Identify which cell holds the provided text, then report its [X, Y] central coordinate. 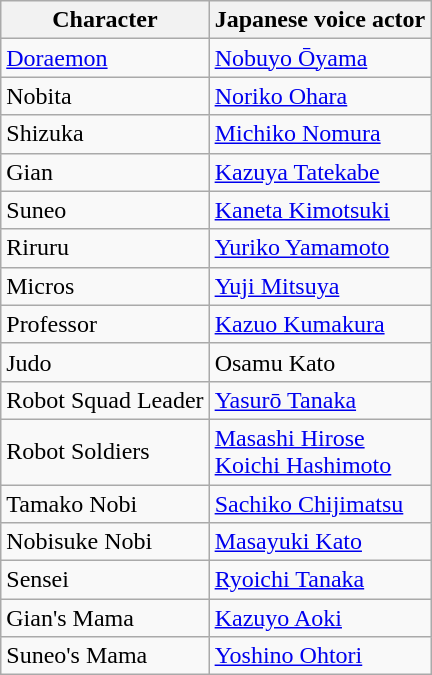
Masayuki Kato [320, 542]
Gian's Mama [105, 618]
Nobuyo Ōyama [320, 58]
Kazuya Tatekabe [320, 172]
Yuji Mitsuya [320, 286]
Micros [105, 286]
Professor [105, 324]
Suneo's Mama [105, 656]
Suneo [105, 210]
Doraemon [105, 58]
Kazuyo Aoki [320, 618]
Character [105, 20]
Kaneta Kimotsuki [320, 210]
Nobita [105, 96]
Robot Soldiers [105, 452]
Riruru [105, 248]
Japanese voice actor [320, 20]
Michiko Nomura [320, 134]
Yuriko Yamamoto [320, 248]
Masashi HiroseKoichi Hashimoto [320, 452]
Gian [105, 172]
Yasurō Tanaka [320, 400]
Osamu Kato [320, 362]
Noriko Ohara [320, 96]
Sensei [105, 580]
Ryoichi Tanaka [320, 580]
Judo [105, 362]
Nobisuke Nobi [105, 542]
Tamako Nobi [105, 503]
Shizuka [105, 134]
Sachiko Chijimatsu [320, 503]
Kazuo Kumakura [320, 324]
Robot Squad Leader [105, 400]
Yoshino Ohtori [320, 656]
